Detect which cell encompasses the target text, then output its [X, Y] center coordinate. 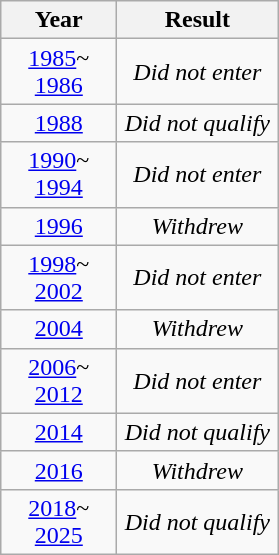
Year [59, 20]
2006~ 2012 [59, 380]
1988 [59, 123]
1996 [59, 226]
1985~ 1986 [59, 72]
2004 [59, 329]
2014 [59, 432]
2016 [59, 470]
2018~ 2025 [59, 522]
Result [198, 20]
1998~ 2002 [59, 278]
1990~ 1994 [59, 174]
